Search for the cell housing the specified text and yield its (x, y) center coordinate. 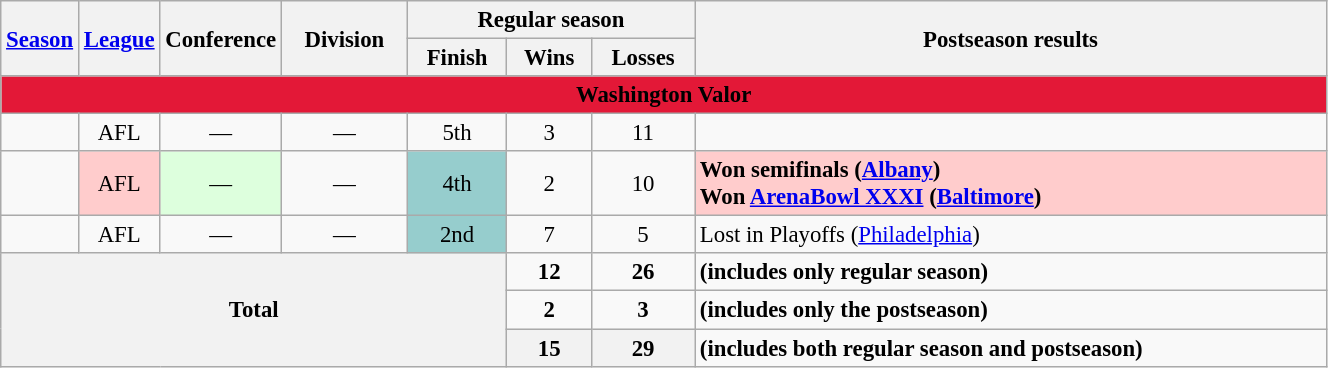
Finish (456, 58)
(includes both regular season and postseason) (1011, 348)
12 (550, 273)
Division (344, 38)
(includes only the postseason) (1011, 310)
Losses (644, 58)
Won semifinals (Albany) Won ArenaBowl XXXI (Baltimore) (1011, 184)
5th (456, 133)
7 (550, 235)
Lost in Playoffs (Philadelphia) (1011, 235)
15 (550, 348)
Regular season (550, 20)
(includes only regular season) (1011, 273)
5 (644, 235)
29 (644, 348)
Total (254, 310)
11 (644, 133)
4th (456, 184)
League (118, 38)
Season (40, 38)
26 (644, 273)
Postseason results (1011, 38)
Wins (550, 58)
Conference (221, 38)
10 (644, 184)
Washington Valor (664, 95)
2nd (456, 235)
